Capture the cell that displays the provided text and extract its [X, Y] central coordinate. 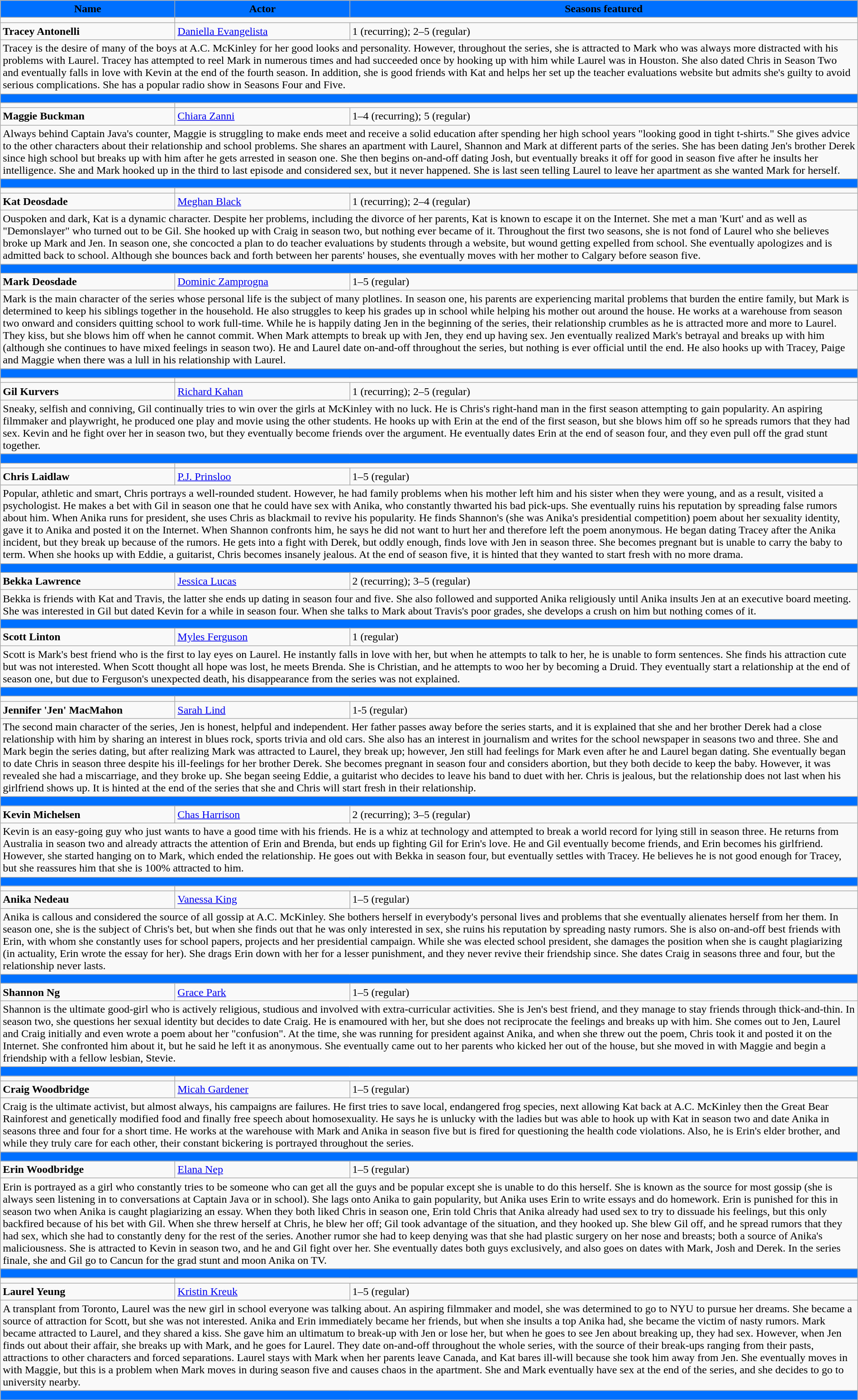
Chiara Zanni [262, 116]
Jennifer 'Jen' MacMahon [88, 710]
Dominic Zamprogna [262, 282]
Micah Gardener [262, 1090]
Meghan Black [262, 201]
Shannon Ng [88, 992]
Gil Kurvers [88, 391]
Erin Woodbridge [88, 1170]
Scott Linton [88, 637]
Bekka Lawrence [88, 581]
P.J. Prinsloo [262, 476]
Kevin Michelsen [88, 814]
Craig Woodbridge [88, 1090]
Maggie Buckman [88, 116]
Elana Nep [262, 1170]
1–4 (recurring); 5 (regular) [604, 116]
Jessica Lucas [262, 581]
Daniella Evangelista [262, 31]
Tracey Antonelli [88, 31]
Richard Kahan [262, 391]
Actor [262, 9]
1 (regular) [604, 637]
Name [88, 9]
Chris Laidlaw [88, 476]
Laurel Yeung [88, 1291]
1 (recurring); 2–4 (regular) [604, 201]
Kat Deosdade [88, 201]
Seasons featured [604, 9]
Anika Nedeau [88, 900]
Sarah Lind [262, 710]
1-5 (regular) [604, 710]
Mark Deosdade [88, 282]
Vanessa King [262, 900]
Myles Ferguson [262, 637]
Grace Park [262, 992]
Chas Harrison [262, 814]
Kristin Kreuk [262, 1291]
